From the cell containing the given text, extract its center point as [X, Y] coordinate. 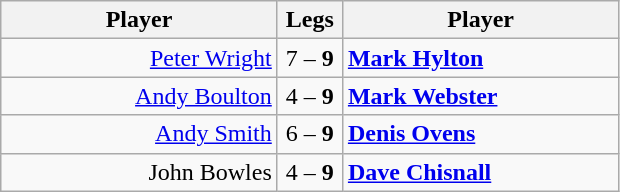
Andy Smith [140, 134]
Andy Boulton [140, 96]
6 – 9 [310, 134]
7 – 9 [310, 58]
Denis Ovens [480, 134]
Legs [310, 20]
Mark Hylton [480, 58]
John Bowles [140, 172]
Peter Wright [140, 58]
Mark Webster [480, 96]
Dave Chisnall [480, 172]
